Return the [x, y] coordinate for the center point of the cell that contains the specified text.  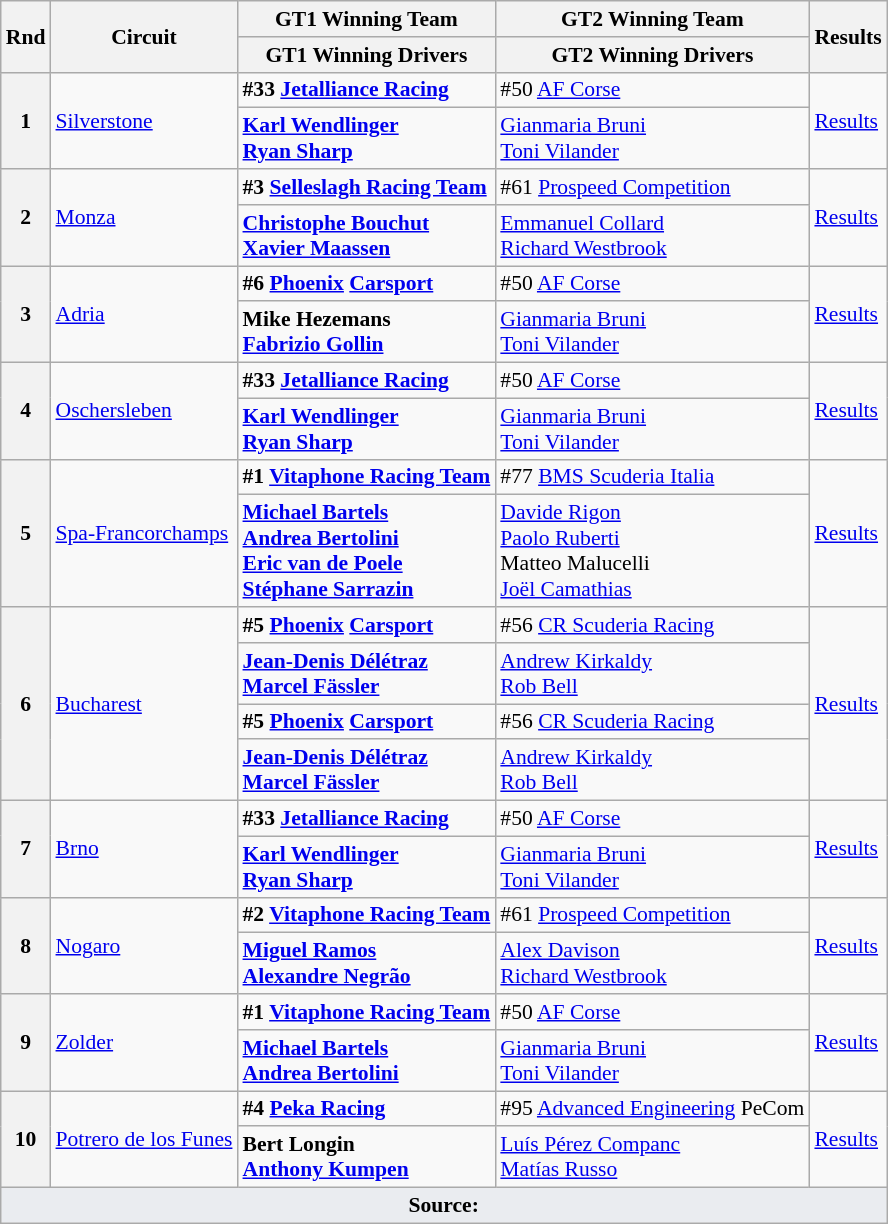
Silverstone [144, 120]
9 [26, 1042]
Brno [144, 850]
#77 BMS Scuderia Italia [652, 477]
Bucharest [144, 704]
Bert Longin Anthony Kumpen [366, 1158]
Michael Bartels Andrea Bertolini Eric van de Poele Stéphane Sarrazin [366, 551]
Potrero de los Funes [144, 1140]
Luís Pérez Companc Matías Russo [652, 1158]
GT1 Winning Drivers [366, 55]
Monza [144, 218]
Michael Bartels Andrea Bertolini [366, 1060]
2 [26, 218]
6 [26, 704]
GT2 Winning Team [652, 19]
GT1 Winning Team [366, 19]
#6 Phoenix Carsport [366, 284]
Zolder [144, 1042]
#95 Advanced Engineering PeCom [652, 1109]
5 [26, 533]
3 [26, 314]
#4 Peka Racing [366, 1109]
Christophe Bouchut Xavier Maassen [366, 236]
#2 Vitaphone Racing Team [366, 915]
Circuit [144, 36]
Adria [144, 314]
Rnd [26, 36]
Spa-Francorchamps [144, 533]
#3 Selleslagh Racing Team [366, 187]
7 [26, 850]
1 [26, 120]
GT2 Winning Drivers [652, 55]
Miguel Ramos Alexandre Negrão [366, 964]
Oschersleben [144, 412]
Emmanuel Collard Richard Westbrook [652, 236]
Davide Rigon Paolo Ruberti Matteo Malucelli Joël Camathias [652, 551]
8 [26, 946]
Nogaro [144, 946]
Alex Davison Richard Westbrook [652, 964]
4 [26, 412]
10 [26, 1140]
Source: [444, 1206]
Mike Hezemans Fabrizio Gollin [366, 332]
